Return the (X, Y) coordinate for the center point of the cell that contains the specified text.  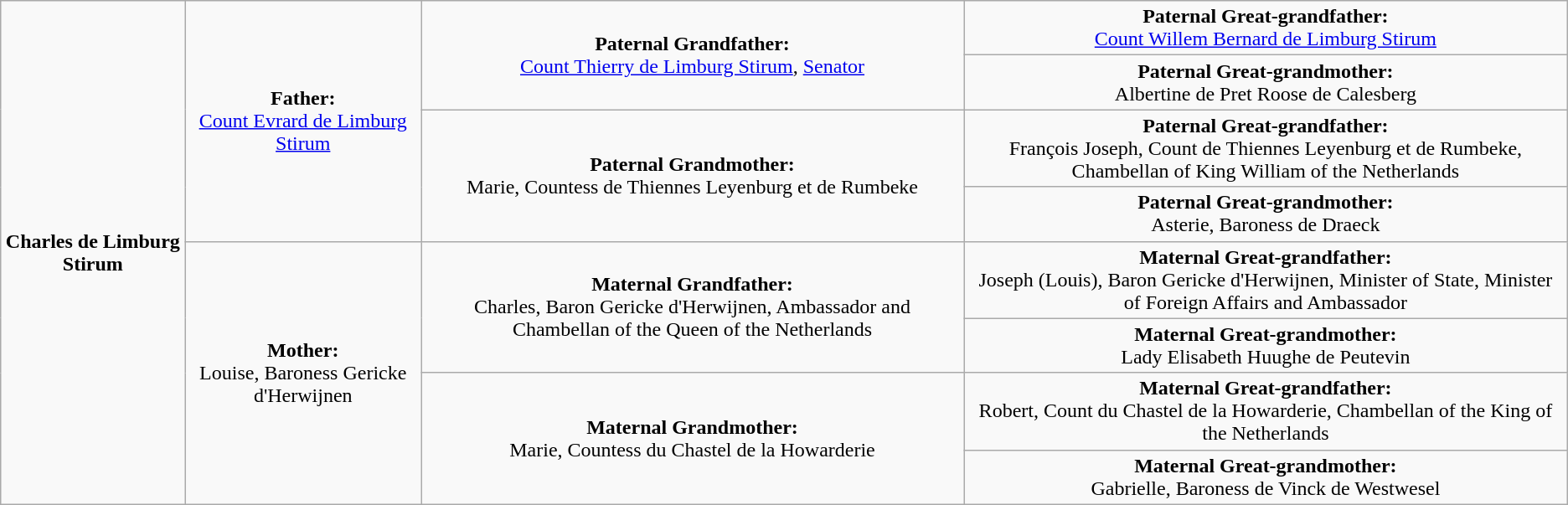
Maternal Grandmother: Marie, Countess du Chastel de la Howarderie (693, 439)
Paternal Great-grandmother:Albertine de Pret Roose de Calesberg (1265, 82)
Maternal Great-grandfather: Joseph (Louis), Baron Gericke d'Herwijnen, Minister of State, Minister of Foreign Affairs and Ambassador (1265, 280)
Paternal Great-grandfather:Count Willem Bernard de Limburg Stirum (1265, 28)
Paternal Great-grandmother: Asterie, Baroness de Draeck (1265, 214)
Charles de Limburg Stirum (93, 253)
Mother: Louise, Baroness Gericke d'Herwijnen (303, 373)
Paternal Grandfather:Count Thierry de Limburg Stirum, Senator (693, 55)
Paternal Grandmother:Marie, Countess de Thiennes Leyenburg et de Rumbeke (693, 176)
Maternal Great-grandmother: Gabrielle, Baroness de Vinck de Westwesel (1265, 477)
Paternal Great-grandfather:François Joseph, Count de Thiennes Leyenburg et de Rumbeke, Chambellan of King William of the Netherlands (1265, 148)
Father:Count Evrard de Limburg Stirum (303, 121)
Maternal Great-grandfather: Robert, Count du Chastel de la Howarderie, Chambellan of the King of the Netherlands (1265, 411)
Maternal Great-grandmother: Lady Elisabeth Huughe de Peutevin (1265, 345)
Maternal Grandfather: Charles, Baron Gericke d'Herwijnen, Ambassador and Chambellan of the Queen of the Netherlands (693, 307)
